Provide the [X, Y] coordinate of the cell's center where the given text is located.  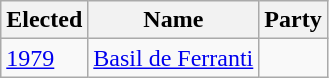
Elected [44, 20]
Basil de Ferranti [174, 58]
Party [293, 20]
1979 [44, 58]
Name [174, 20]
